For the text-containing cell, return its midpoint in (x, y) coordinate format. 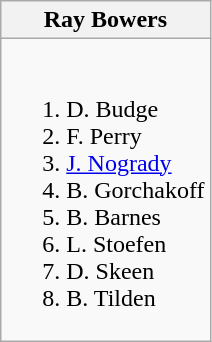
D. Budge F. Perry J. Nogrady B. Gorchakoff B. Barnes L. Stoefen D. Skeen B. Tilden (106, 190)
Ray Bowers (106, 20)
